Capture the cell that displays the provided text and extract its [X, Y] central coordinate. 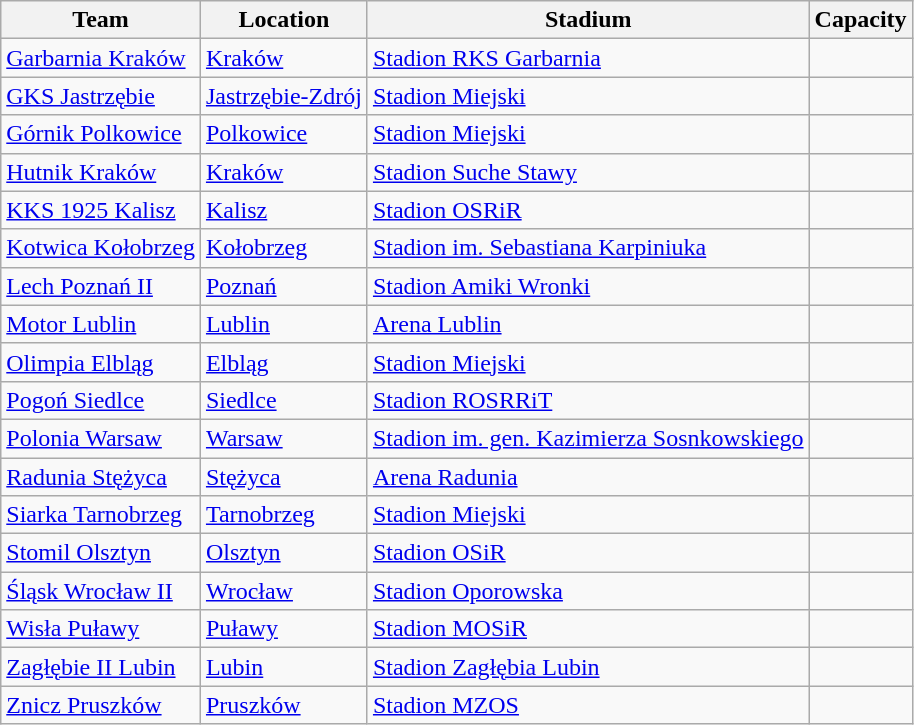
Warsaw [284, 438]
Tarnobrzeg [284, 515]
Location [284, 20]
Stadion Oporowska [588, 591]
Arena Radunia [588, 477]
Puławy [284, 629]
Olsztyn [284, 553]
Stadion im. Sebastiana Karpiniuka [588, 248]
Arena Lublin [588, 324]
Siedlce [284, 400]
Zagłębie II Lubin [101, 667]
Motor Lublin [101, 324]
Stadion RKS Garbarnia [588, 58]
Stadion Suche Stawy [588, 172]
Stomil Olsztyn [101, 553]
Stadion im. gen. Kazimierza Sosnkowskiego [588, 438]
Stężyca [284, 477]
Wrocław [284, 591]
GKS Jastrzębie [101, 96]
Poznań [284, 286]
Radunia Stężyca [101, 477]
Polkowice [284, 134]
Stadion MOSiR [588, 629]
KKS 1925 Kalisz [101, 210]
Śląsk Wrocław II [101, 591]
Stadion ROSRRiT [588, 400]
Górnik Polkowice [101, 134]
Team [101, 20]
Wisła Puławy [101, 629]
Znicz Pruszków [101, 705]
Jastrzębie-Zdrój [284, 96]
Stadion Amiki Wronki [588, 286]
Elbląg [284, 362]
Capacity [860, 20]
Garbarnia Kraków [101, 58]
Lubin [284, 667]
Polonia Warsaw [101, 438]
Stadion MZOS [588, 705]
Hutnik Kraków [101, 172]
Kołobrzeg [284, 248]
Kotwica Kołobrzeg [101, 248]
Stadion Zagłębia Lubin [588, 667]
Pruszków [284, 705]
Stadion OSRiR [588, 210]
Siarka Tarnobrzeg [101, 515]
Stadium [588, 20]
Stadion OSiR [588, 553]
Kalisz [284, 210]
Lublin [284, 324]
Olimpia Elbląg [101, 362]
Lech Poznań II [101, 286]
Pogoń Siedlce [101, 400]
